Return the [X, Y] coordinate for the center point of the cell that contains the specified text.  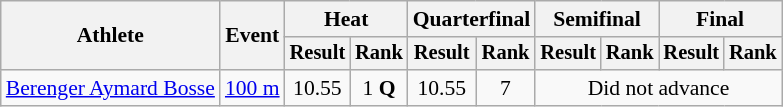
Athlete [110, 36]
Heat [346, 19]
Quarterfinal [472, 19]
Semifinal [596, 19]
Event [252, 36]
1 Q [379, 88]
Did not advance [658, 88]
Final [720, 19]
Berenger Aymard Bosse [110, 88]
100 m [252, 88]
7 [506, 88]
